Scan for the cell matching the given text and deliver its (X, Y) coordinate at center. 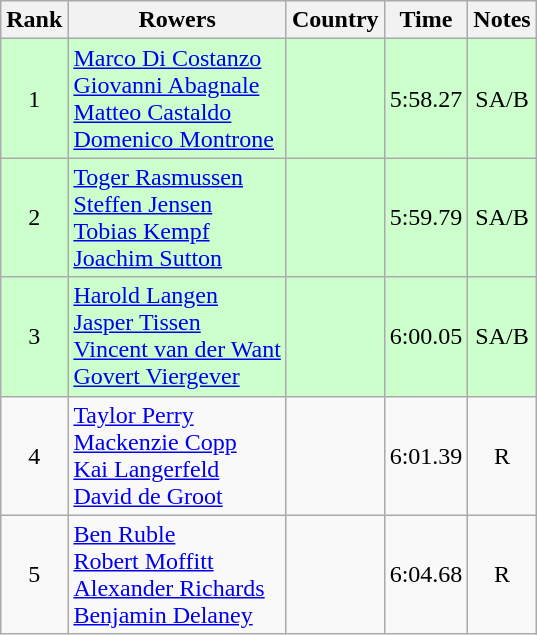
6:00.05 (426, 336)
5:59.79 (426, 218)
4 (34, 456)
6:01.39 (426, 456)
2 (34, 218)
Toger RasmussenSteffen JensenTobias KempfJoachim Sutton (178, 218)
3 (34, 336)
Rank (34, 20)
5 (34, 574)
Notes (502, 20)
5:58.27 (426, 98)
Rowers (178, 20)
Taylor PerryMackenzie CoppKai LangerfeldDavid de Groot (178, 456)
Marco Di CostanzoGiovanni AbagnaleMatteo CastaldoDomenico Montrone (178, 98)
Country (335, 20)
Harold LangenJasper TissenVincent van der WantGovert Viergever (178, 336)
6:04.68 (426, 574)
1 (34, 98)
Time (426, 20)
Ben RubleRobert MoffittAlexander RichardsBenjamin Delaney (178, 574)
